Determine the (x, y) coordinate at the center of the cell enclosing the given text.  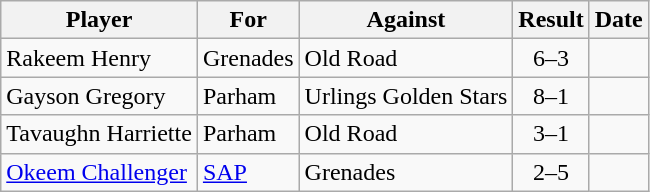
Okeem Challenger (100, 172)
6–3 (551, 58)
Gayson Gregory (100, 96)
Tavaughn Harriette (100, 134)
8–1 (551, 96)
3–1 (551, 134)
Result (551, 20)
SAP (248, 172)
Urlings Golden Stars (406, 96)
Player (100, 20)
Rakeem Henry (100, 58)
Date (618, 20)
2–5 (551, 172)
Against (406, 20)
For (248, 20)
